Pinpoint the cell where the given text exists, returning its (x, y) midpoint coordinate. 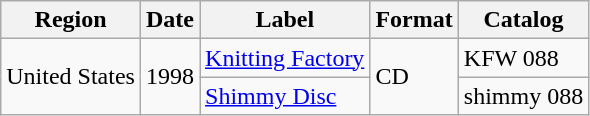
Format (414, 20)
Region (71, 20)
Date (170, 20)
1998 (170, 77)
Label (285, 20)
shimmy 088 (523, 96)
Shimmy Disc (285, 96)
United States (71, 77)
Knitting Factory (285, 58)
Catalog (523, 20)
KFW 088 (523, 58)
CD (414, 77)
